Identify which cell holds the provided text, then report its [X, Y] central coordinate. 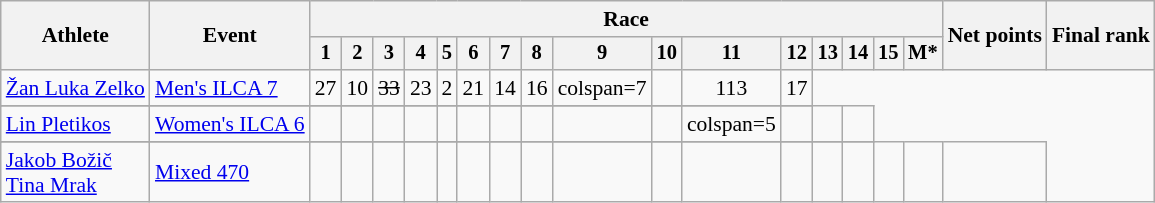
15 [888, 54]
Women's ILCA 6 [230, 124]
27 [326, 88]
9 [602, 54]
Event [230, 36]
113 [732, 88]
colspan=5 [732, 124]
23 [421, 88]
Mixed 470 [230, 172]
13 [828, 54]
16 [537, 88]
11 [732, 54]
5 [448, 54]
12 [797, 54]
Lin Pletikos [76, 124]
21 [473, 88]
Athlete [76, 36]
7 [505, 54]
17 [797, 88]
Final rank [1101, 36]
1 [326, 54]
Net points [995, 36]
Jakob BožičTina Mrak [76, 172]
Žan Luka Zelko [76, 88]
Men's ILCA 7 [230, 88]
colspan=7 [602, 88]
33 [389, 88]
M* [922, 54]
6 [473, 54]
Race [626, 19]
3 [389, 54]
8 [537, 54]
4 [421, 54]
